Find where the given text appears and provide that cell's center as [x, y] coordinate. 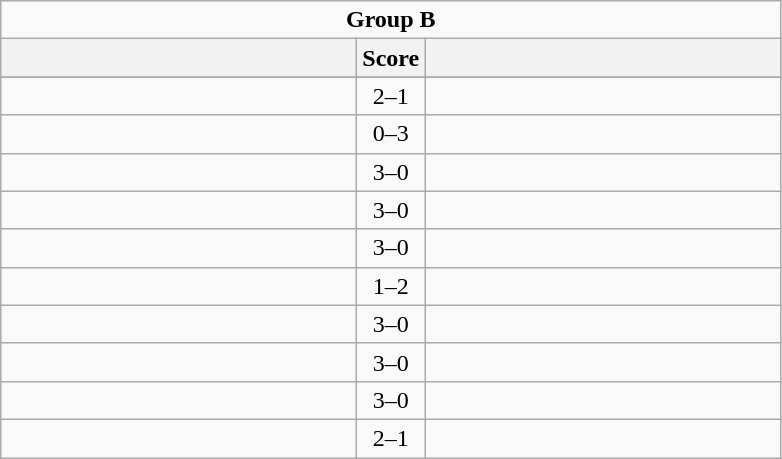
Group B [391, 20]
Score [391, 58]
0–3 [391, 134]
1–2 [391, 286]
